Pinpoint the cell where the given text exists, returning its (x, y) midpoint coordinate. 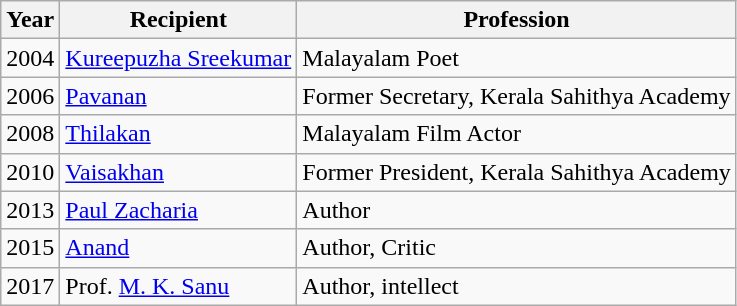
Recipient (178, 20)
Author (517, 210)
Malayalam Film Actor (517, 134)
Vaisakhan (178, 172)
Year (30, 20)
Prof. M. K. Sanu (178, 286)
Former President, Kerala Sahithya Academy (517, 172)
Paul Zacharia (178, 210)
Author, intellect (517, 286)
2015 (30, 248)
Thilakan (178, 134)
Author, Critic (517, 248)
Profession (517, 20)
2008 (30, 134)
2013 (30, 210)
Former Secretary, Kerala Sahithya Academy (517, 96)
2010 (30, 172)
2004 (30, 58)
2006 (30, 96)
2017 (30, 286)
Anand (178, 248)
Pavanan (178, 96)
Malayalam Poet (517, 58)
Kureepuzha Sreekumar (178, 58)
